Extract the (X, Y) coordinate from the center of the cell holding the provided text.  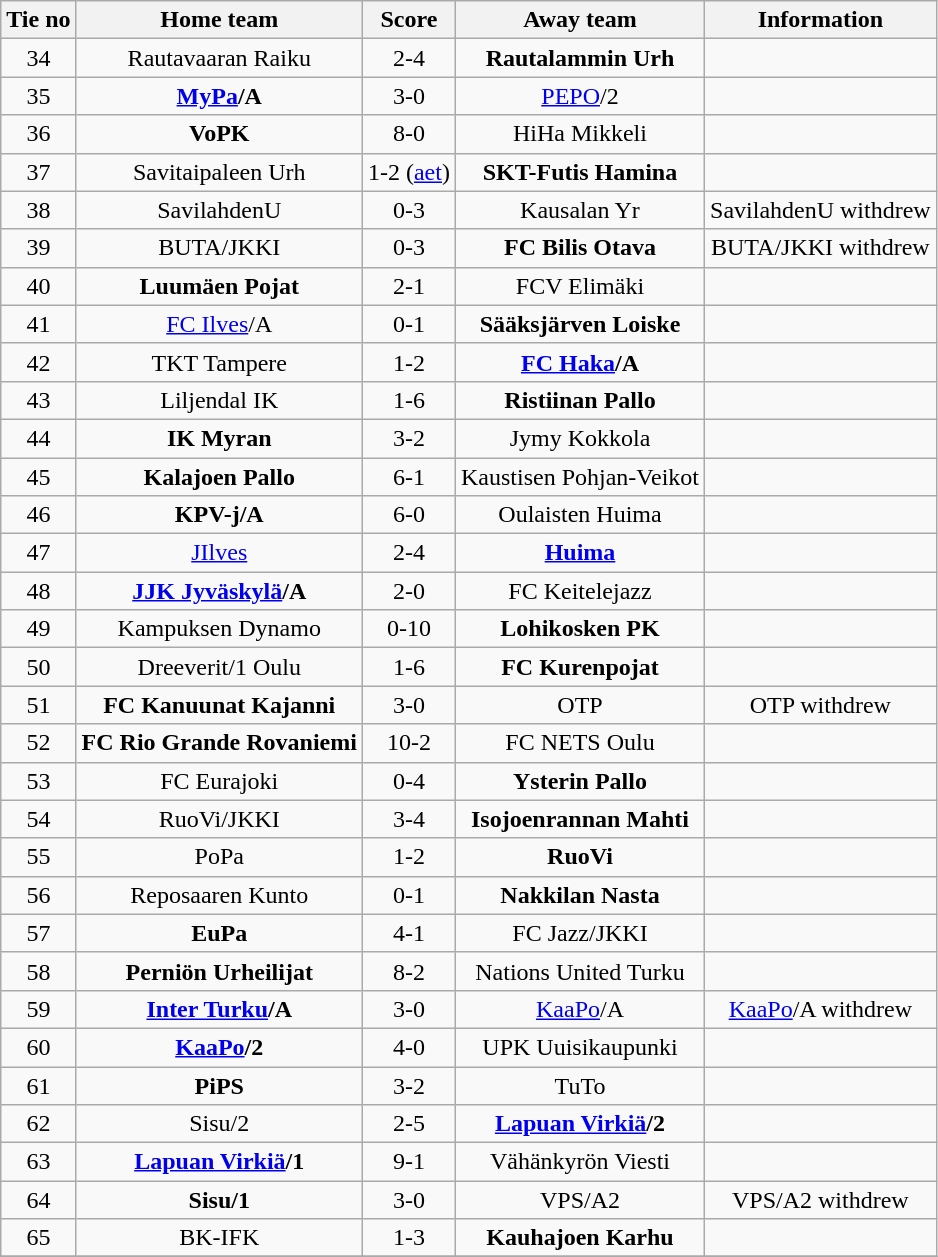
2-0 (408, 591)
HiHa Mikkeli (580, 134)
Tie no (38, 20)
FC Bilis Otava (580, 248)
Rautalammin Urh (580, 58)
Lohikosken PK (580, 629)
1-3 (408, 1238)
36 (38, 134)
38 (38, 210)
Jymy Kokkola (580, 438)
BK-IFK (219, 1238)
Kausalan Yr (580, 210)
UPK Uuisikaupunki (580, 1047)
FC Eurajoki (219, 781)
IK Myran (219, 438)
56 (38, 895)
53 (38, 781)
1-2 (aet) (408, 172)
PiPS (219, 1085)
Liljendal IK (219, 400)
OTP (580, 705)
4-1 (408, 933)
52 (38, 743)
59 (38, 1009)
Isojoenrannan Mahti (580, 819)
3-4 (408, 819)
Nakkilan Nasta (580, 895)
FC NETS Oulu (580, 743)
Perniön Urheilijat (219, 971)
55 (38, 857)
OTP withdrew (821, 705)
TuTo (580, 1085)
10-2 (408, 743)
KaaPo/A (580, 1009)
TKT Tampere (219, 362)
34 (38, 58)
Reposaaren Kunto (219, 895)
57 (38, 933)
Home team (219, 20)
Sisu/2 (219, 1124)
FCV Elimäki (580, 286)
Lapuan Virkiä/2 (580, 1124)
4-0 (408, 1047)
Huima (580, 553)
SavilahdenU withdrew (821, 210)
43 (38, 400)
60 (38, 1047)
PoPa (219, 857)
JJK Jyväskylä/A (219, 591)
44 (38, 438)
JIlves (219, 553)
VPS/A2 withdrew (821, 1200)
47 (38, 553)
KaaPo/A withdrew (821, 1009)
Kampuksen Dynamo (219, 629)
EuPa (219, 933)
KaaPo/2 (219, 1047)
62 (38, 1124)
KPV-j/A (219, 515)
Sääksjärven Loiske (580, 324)
63 (38, 1162)
Kaustisen Pohjan-Veikot (580, 477)
Lapuan Virkiä/1 (219, 1162)
FC Keitelejazz (580, 591)
FC Ilves/A (219, 324)
FC Kurenpojat (580, 667)
Rautavaaran Raiku (219, 58)
58 (38, 971)
0-10 (408, 629)
2-5 (408, 1124)
49 (38, 629)
64 (38, 1200)
48 (38, 591)
FC Jazz/JKKI (580, 933)
0-4 (408, 781)
Sisu/1 (219, 1200)
2-1 (408, 286)
Ysterin Pallo (580, 781)
9-1 (408, 1162)
37 (38, 172)
Information (821, 20)
Nations United Turku (580, 971)
61 (38, 1085)
VPS/A2 (580, 1200)
46 (38, 515)
6-0 (408, 515)
FC Kanuunat Kajanni (219, 705)
Luumäen Pojat (219, 286)
SKT-Futis Hamina (580, 172)
6-1 (408, 477)
MyPa/A (219, 96)
PEPO/2 (580, 96)
FC Haka/A (580, 362)
42 (38, 362)
BUTA/JKKI withdrew (821, 248)
Vähänkyrön Viesti (580, 1162)
RuoVi/JKKI (219, 819)
65 (38, 1238)
Score (408, 20)
Oulaisten Huima (580, 515)
SavilahdenU (219, 210)
Dreeverit/1 Oulu (219, 667)
VoPK (219, 134)
40 (38, 286)
54 (38, 819)
Kalajoen Pallo (219, 477)
Away team (580, 20)
39 (38, 248)
Ristiinan Pallo (580, 400)
RuoVi (580, 857)
Kauhajoen Karhu (580, 1238)
BUTA/JKKI (219, 248)
Savitaipaleen Urh (219, 172)
8-2 (408, 971)
35 (38, 96)
8-0 (408, 134)
41 (38, 324)
50 (38, 667)
Inter Turku/A (219, 1009)
51 (38, 705)
45 (38, 477)
FC Rio Grande Rovaniemi (219, 743)
